For the text-containing cell, return its midpoint in (X, Y) coordinate format. 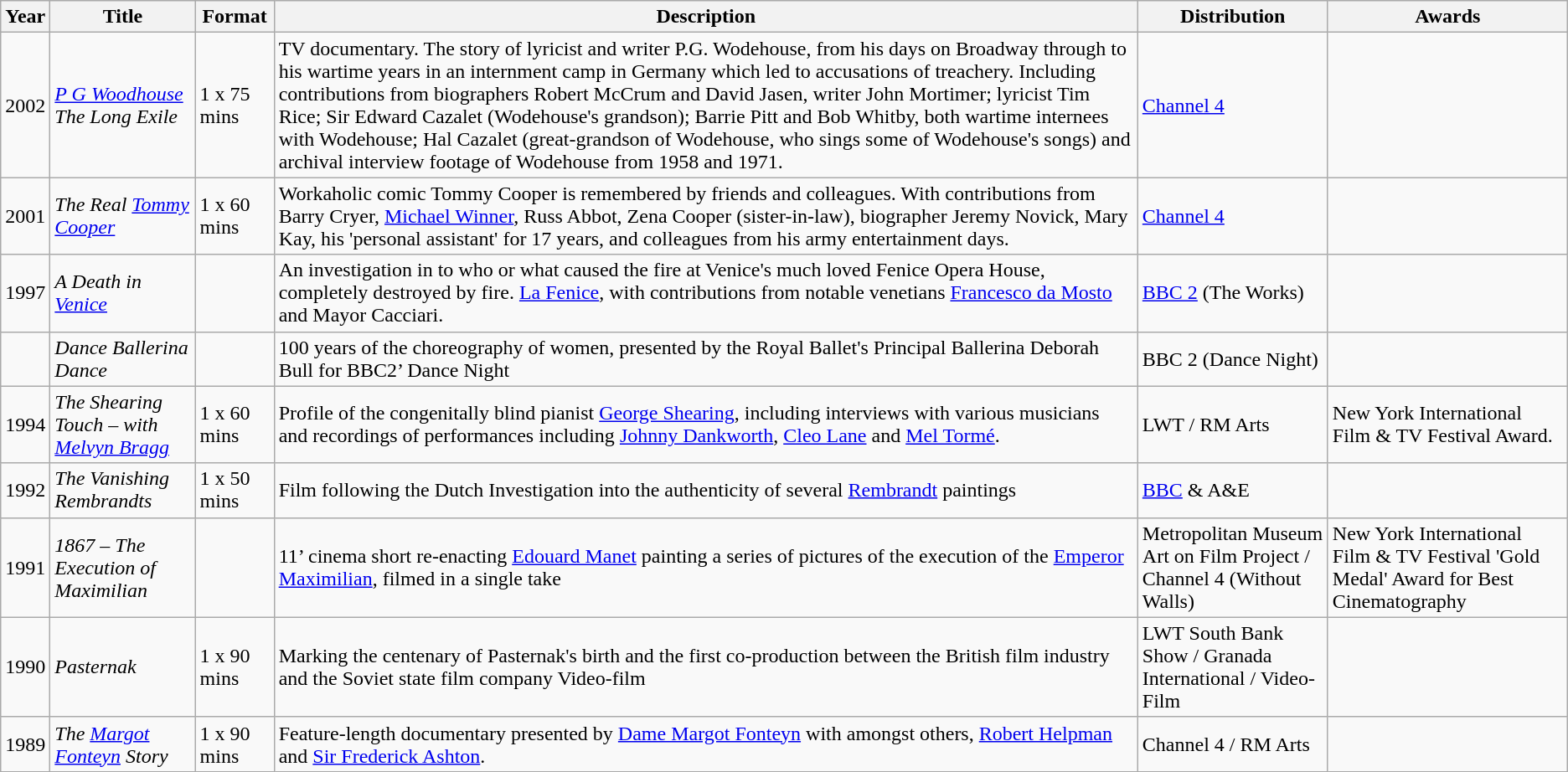
New York International Film & TV Festival 'Gold Medal' Award for Best Cinematography (1447, 568)
A Death in Venice (122, 293)
The Margot Fonteyn Story (122, 744)
11’ cinema short re-enacting Edouard Manet painting a series of pictures of the execution of the Emperor Maximilian, filmed in a single take (705, 568)
P G Woodhouse The Long Exile (122, 106)
New York International Film & TV Festival Award. (1447, 425)
Channel 4 / RM Arts (1233, 744)
2002 (25, 106)
1867 – The Execution of Maximilian (122, 568)
BBC 2 (The Works) (1233, 293)
1990 (25, 666)
Dance Ballerina Dance (122, 358)
1992 (25, 491)
2001 (25, 216)
Year (25, 17)
Awards (1447, 17)
1997 (25, 293)
Pasternak (122, 666)
Marking the centenary of Pasternak's birth and the first co-production between the British film industry and the Soviet state film company Video-film (705, 666)
Title (122, 17)
1 x 50 mins (235, 491)
Format (235, 17)
Description (705, 17)
1991 (25, 568)
The Real Tommy Cooper (122, 216)
LWT South Bank Show / Granada International / Video-Film (1233, 666)
1994 (25, 425)
Feature-length documentary presented by Dame Margot Fonteyn with amongst others, Robert Helpman and Sir Frederick Ashton. (705, 744)
Film following the Dutch Investigation into the authenticity of several Rembrandt paintings (705, 491)
Distribution (1233, 17)
The Shearing Touch – with Melvyn Bragg (122, 425)
100 years of the choreography of women, presented by the Royal Ballet's Principal Ballerina Deborah Bull for BBC2’ Dance Night (705, 358)
BBC 2 (Dance Night) (1233, 358)
LWT / RM Arts (1233, 425)
BBC & A&E (1233, 491)
Metropolitan Museum Art on Film Project / Channel 4 (Without Walls) (1233, 568)
The Vanishing Rembrandts (122, 491)
1 x 75 mins (235, 106)
1989 (25, 744)
